For the text-containing cell, return its midpoint in [X, Y] coordinate format. 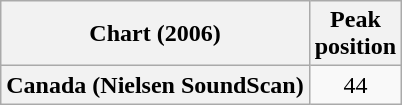
Canada (Nielsen SoundScan) [155, 85]
Peakposition [355, 34]
Chart (2006) [155, 34]
44 [355, 85]
